Return [X, Y] of the center of cell containing provided text 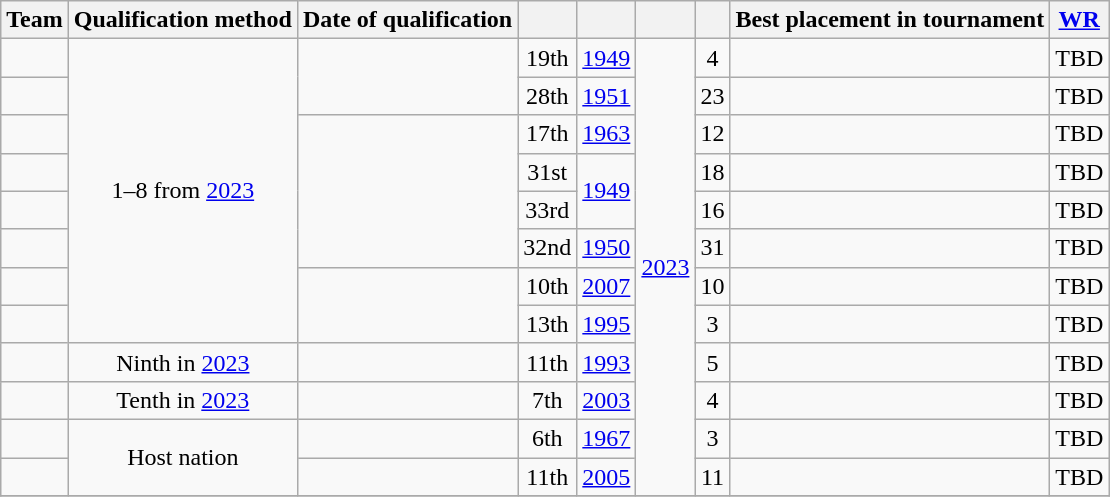
2007 [606, 286]
Qualification method [182, 20]
2003 [606, 400]
7th [548, 400]
28th [548, 96]
Date of qualification [407, 20]
13th [548, 324]
1993 [606, 362]
12 [712, 134]
5 [712, 362]
10th [548, 286]
2023 [666, 268]
32nd [548, 248]
11 [712, 477]
Best placement in tournament [890, 20]
1951 [606, 96]
10 [712, 286]
Tenth in 2023 [182, 400]
1–8 from 2023 [182, 191]
18 [712, 172]
Ninth in 2023 [182, 362]
31 [712, 248]
1967 [606, 438]
1963 [606, 134]
WR [1080, 20]
31st [548, 172]
16 [712, 210]
2005 [606, 477]
23 [712, 96]
19th [548, 58]
33rd [548, 210]
1950 [606, 248]
Team [35, 20]
17th [548, 134]
6th [548, 438]
1995 [606, 324]
Host nation [182, 457]
